Locate the cell with the specified text and output its (X, Y) center coordinate. 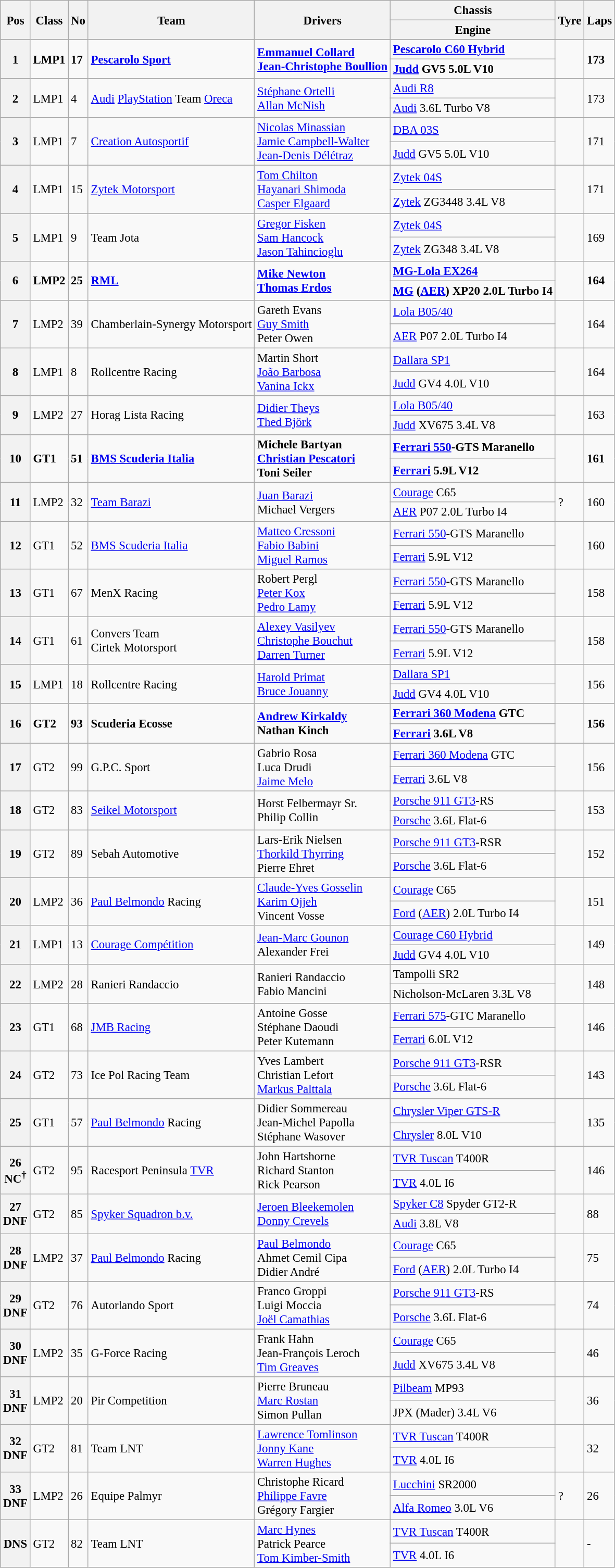
30DNF (16, 1353)
Emmanuel Collard Jean-Christophe Boullion (323, 59)
G.P.C. Sport (171, 767)
95 (78, 1171)
Zytek ZG348 3.4L V8 (473, 249)
151 (600, 901)
Courage C60 Hybrid (473, 935)
MG (AER) XP20 2.0L Turbo I4 (473, 291)
Horst Felbermayr Sr. Philip Collin (323, 810)
Ranieri Randaccio Fabio Mancini (323, 984)
Audi PlayStation Team Oreca (171, 98)
Nicolas Minassian Jamie Campbell-Walter Jean-Denis Délétraz (323, 142)
161 (600, 459)
Tampolli SR2 (473, 974)
39 (78, 324)
Engine (473, 30)
51 (78, 459)
Pir Competition (171, 1400)
3 (16, 142)
Andrew Kirkaldy Nathan Kinch (323, 724)
Autorlando Sport (171, 1305)
Audi R8 (473, 89)
Jeroen Bleekemolen Donny Crevels (323, 1214)
Zytek ZG3448 3.4L V8 (473, 202)
67 (78, 593)
89 (78, 854)
JMB Racing (171, 1027)
27 (78, 416)
Paul Belmondo Ahmet Cemil Cipa Didier André (323, 1258)
12 (16, 546)
163 (600, 416)
33DNF (16, 1496)
1 (16, 59)
DNS (16, 1544)
6 (16, 280)
Tom Chilton Hayanari Shimoda Casper Elgaard (323, 190)
- (600, 1544)
19 (16, 854)
Team Jota (171, 237)
74 (600, 1305)
32DNF (16, 1448)
Pos (16, 20)
148 (600, 984)
37 (78, 1258)
153 (600, 810)
28DNF (16, 1258)
Scuderia Ecosse (171, 724)
Racesport Peninsula TVR (171, 1171)
Pescarolo C60 Hybrid (473, 49)
Ferrari 575-GTC Maranello (473, 1015)
Christophe Ricard Philippe Favre Grégory Fargier (323, 1496)
Mike Newton Thomas Erdos (323, 280)
DBA 03S (473, 130)
Audi 3.6L Turbo V8 (473, 108)
Didier Theys Thed Björk (323, 416)
Seikel Motorsport (171, 810)
Michele Bartyan Christian Pescatori Toni Seiler (323, 459)
Juan Barazi Michael Vergers (323, 502)
Nicholson-McLaren 3.3L V8 (473, 994)
Zytek Motorsport (171, 190)
Audi 3.8L V8 (473, 1224)
81 (78, 1448)
Frank Hahn Jean-François Leroch Tim Greaves (323, 1353)
Ferrari 6.0L V12 (473, 1039)
Didier Sommereau Jean-Michel Papolla Stéphane Wasover (323, 1123)
Sebah Automotive (171, 854)
82 (78, 1544)
Laps (600, 20)
61 (78, 641)
26NC† (16, 1171)
143 (600, 1075)
14 (16, 641)
16 (16, 724)
Lucchini SR2000 (473, 1484)
Jean-Marc Gounon Alexander Frei (323, 945)
Pierre Bruneau Marc Rostan Simon Pullan (323, 1400)
Gregor Fisken Sam Hancock Jason Tahincioglu (323, 237)
MG-Lola EX264 (473, 271)
52 (78, 546)
Matteo Cressoni Fabio Babini Miguel Ramos (323, 546)
Ranieri Randaccio (171, 984)
10 (16, 459)
Alexey Vasilyev Christophe Bouchut Darren Turner (323, 641)
Drivers (323, 20)
Pescarolo Sport (171, 59)
RML (171, 280)
Spyker Squadron b.v. (171, 1214)
Convers Team Cirtek Motorsport (171, 641)
149 (600, 945)
169 (600, 237)
Marc Hynes Patrick Pearce Tom Kimber-Smith (323, 1544)
83 (78, 810)
Ice Pol Racing Team (171, 1075)
Team (171, 20)
11 (16, 502)
68 (78, 1027)
Team Barazi (171, 502)
Spyker C8 Spyder GT2-R (473, 1205)
85 (78, 1214)
JPX (Mader) 3.4L V6 (473, 1412)
31DNF (16, 1400)
27DNF (16, 1214)
G-Force Racing (171, 1353)
Martin Short João Barbosa Vanina Ickx (323, 372)
Chrysler Viper GTS-R (473, 1111)
Pilbeam MP93 (473, 1388)
5 (16, 237)
29DNF (16, 1305)
75 (600, 1258)
88 (600, 1214)
Gareth Evans Guy Smith Peter Owen (323, 324)
Antoine Gosse Stéphane Daoudi Peter Kutemann (323, 1027)
Chrysler 8.0L V10 (473, 1135)
Alfa Romeo 3.0L V6 (473, 1508)
Franco Groppi Luigi Moccia Joël Camathias (323, 1305)
Yves Lambert Christian Lefort Markus Palttala (323, 1075)
John Hartshorne Richard Stanton Rick Pearson (323, 1171)
46 (600, 1353)
28 (78, 984)
Harold Primat Bruce Jouanny (323, 684)
Gabrio Rosa Luca Drudi Jaime Melo (323, 767)
Stéphane Ortelli Allan McNish (323, 98)
MenX Racing (171, 593)
Lawrence Tomlinson Jonny Kane Warren Hughes (323, 1448)
24 (16, 1075)
Chamberlain-Synergy Motorsport (171, 324)
Claude-Yves Gosselin Karim Ojjeh Vincent Vosse (323, 901)
135 (600, 1123)
21 (16, 945)
Courage Compétition (171, 945)
35 (78, 1353)
93 (78, 724)
76 (78, 1305)
No (78, 20)
Lars-Erik Nielsen Thorkild Thyrring Pierre Ehret (323, 854)
57 (78, 1123)
Chassis (473, 10)
23 (16, 1027)
Robert Pergl Peter Kox Pedro Lamy (323, 593)
Horag Lista Racing (171, 416)
Equipe Palmyr (171, 1496)
22 (16, 984)
152 (600, 854)
2 (16, 98)
Class (49, 20)
Creation Autosportif (171, 142)
73 (78, 1075)
99 (78, 767)
Tyre (570, 20)
